Search for the cell housing the specified text and yield its [X, Y] center coordinate. 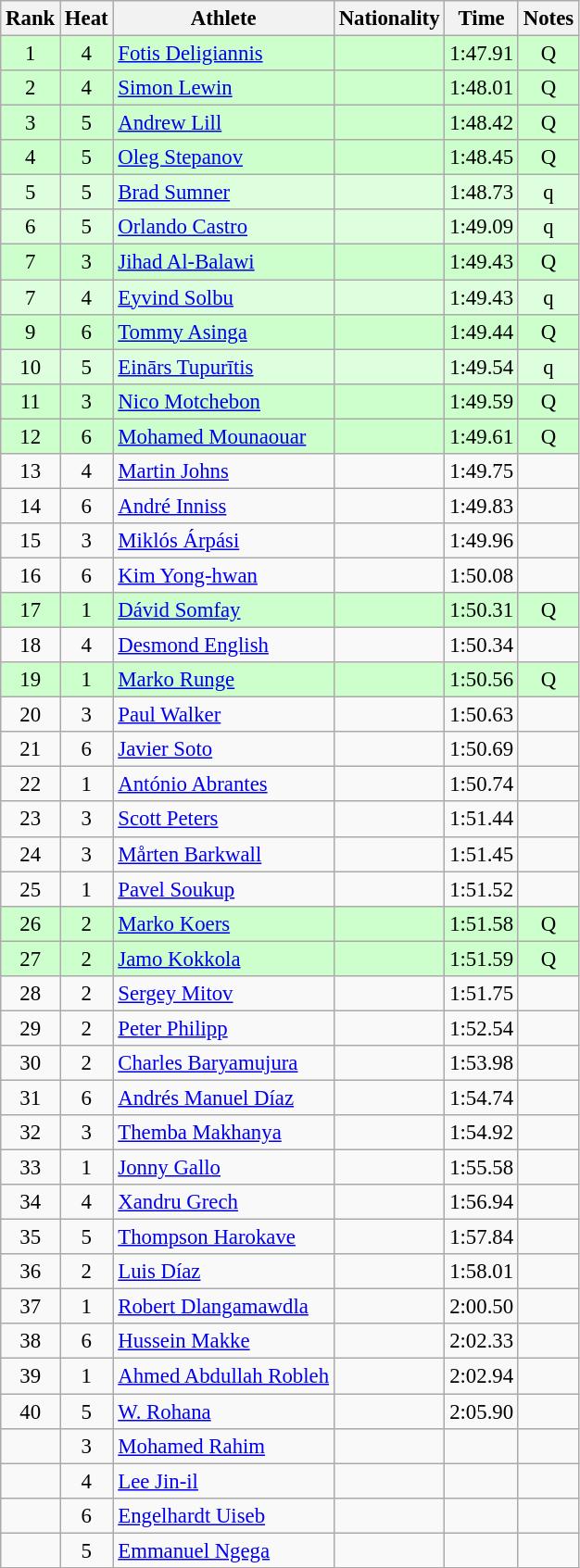
14 [31, 506]
36 [31, 1272]
Xandru Grech [223, 1202]
13 [31, 471]
1:49.75 [482, 471]
1:51.45 [482, 854]
Desmond English [223, 646]
31 [31, 1098]
1:47.91 [482, 54]
28 [31, 994]
Simon Lewin [223, 88]
Nico Motchebon [223, 401]
Miklós Árpási [223, 541]
Oleg Stepanov [223, 157]
Time [482, 19]
1:51.52 [482, 889]
1:50.74 [482, 784]
1:51.59 [482, 959]
2:05.90 [482, 1411]
29 [31, 1028]
Nationality [389, 19]
Sergey Mitov [223, 994]
Mårten Barkwall [223, 854]
33 [31, 1168]
Scott Peters [223, 820]
W. Rohana [223, 1411]
Rank [31, 19]
Mohamed Mounaouar [223, 436]
Mohamed Rahim [223, 1446]
20 [31, 715]
1:49.09 [482, 227]
1:53.98 [482, 1063]
1:49.96 [482, 541]
1:58.01 [482, 1272]
1:48.73 [482, 193]
Ahmed Abdullah Robleh [223, 1376]
1:48.01 [482, 88]
1:48.42 [482, 123]
2:02.94 [482, 1376]
34 [31, 1202]
Hussein Makke [223, 1342]
27 [31, 959]
Jamo Kokkola [223, 959]
Notes [548, 19]
21 [31, 749]
23 [31, 820]
Lee Jin-il [223, 1481]
40 [31, 1411]
1:49.83 [482, 506]
25 [31, 889]
22 [31, 784]
Dávid Somfay [223, 610]
Andrés Manuel Díaz [223, 1098]
Martin Johns [223, 471]
Engelhardt Uiseb [223, 1515]
Peter Philipp [223, 1028]
1:50.08 [482, 575]
10 [31, 367]
1:50.69 [482, 749]
39 [31, 1376]
15 [31, 541]
32 [31, 1133]
1:54.74 [482, 1098]
Thompson Harokave [223, 1237]
37 [31, 1307]
2:02.33 [482, 1342]
Emmanuel Ngega [223, 1550]
18 [31, 646]
Fotis Deligiannis [223, 54]
9 [31, 332]
Luis Díaz [223, 1272]
26 [31, 923]
2:00.50 [482, 1307]
38 [31, 1342]
1:50.56 [482, 680]
35 [31, 1237]
19 [31, 680]
Einārs Tupurītis [223, 367]
Eyvind Solbu [223, 297]
André Inniss [223, 506]
Tommy Asinga [223, 332]
24 [31, 854]
1:49.59 [482, 401]
1:48.45 [482, 157]
1:49.61 [482, 436]
1:57.84 [482, 1237]
Marko Runge [223, 680]
1:52.54 [482, 1028]
30 [31, 1063]
1:51.75 [482, 994]
1:56.94 [482, 1202]
Heat [87, 19]
Andrew Lill [223, 123]
Marko Koers [223, 923]
1:49.44 [482, 332]
Charles Baryamujura [223, 1063]
Brad Sumner [223, 193]
17 [31, 610]
1:50.63 [482, 715]
Kim Yong-hwan [223, 575]
1:49.54 [482, 367]
Jihad Al-Balawi [223, 262]
16 [31, 575]
Robert Dlangamawdla [223, 1307]
António Abrantes [223, 784]
1:50.31 [482, 610]
1:54.92 [482, 1133]
Jonny Gallo [223, 1168]
11 [31, 401]
Paul Walker [223, 715]
12 [31, 436]
1:51.58 [482, 923]
Javier Soto [223, 749]
Pavel Soukup [223, 889]
1:50.34 [482, 646]
Athlete [223, 19]
Themba Makhanya [223, 1133]
1:55.58 [482, 1168]
Orlando Castro [223, 227]
1:51.44 [482, 820]
